Extract the (x, y) coordinate from the center of the cell holding the provided text.  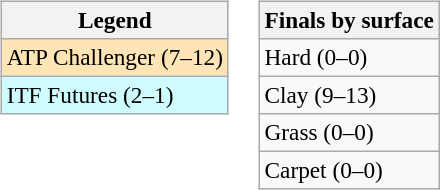
ATP Challenger (7–12) (114, 57)
Finals by surface (349, 20)
Grass (0–0) (349, 133)
Carpet (0–0) (349, 171)
Legend (114, 20)
Hard (0–0) (349, 57)
Clay (9–13) (349, 95)
ITF Futures (2–1) (114, 95)
